Extract the [x, y] coordinate from the center of the cell holding the provided text.  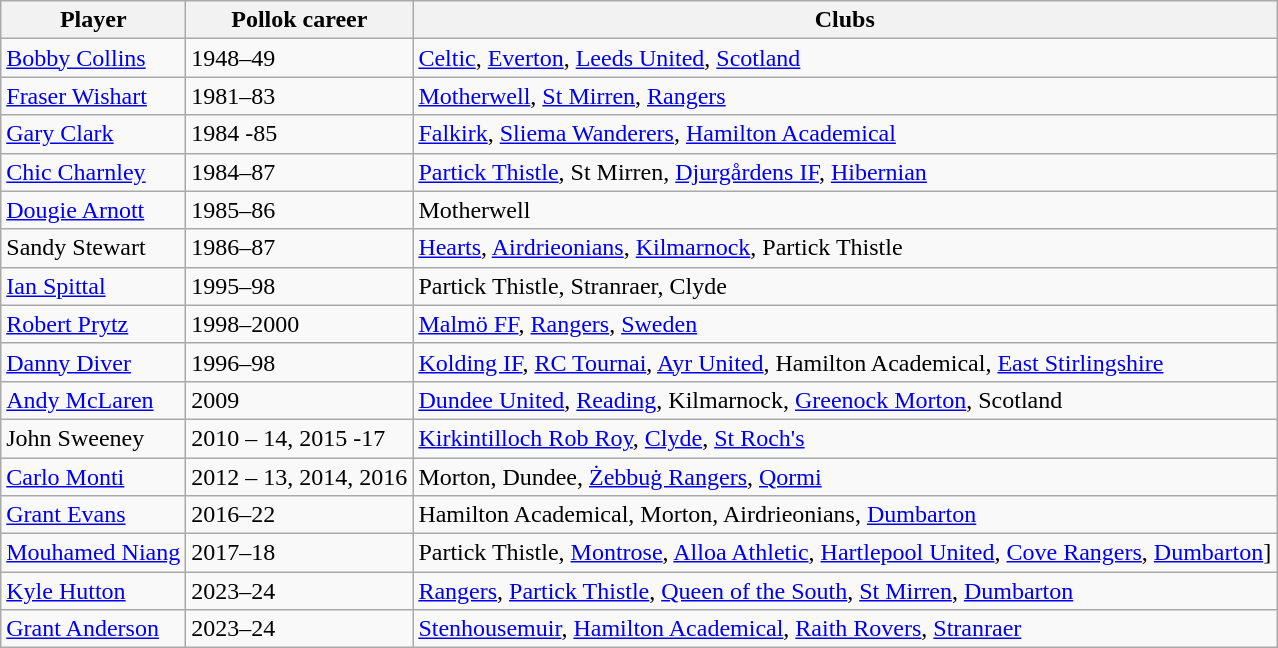
Hamilton Academical, Morton, Airdrieonians, Dumbarton [845, 515]
Kolding IF, RC Tournai, Ayr United, Hamilton Academical, East Stirlingshire [845, 362]
Partick Thistle, Stranraer, Clyde [845, 286]
Partick Thistle, St Mirren, Djurgårdens IF, Hibernian [845, 172]
2010 – 14, 2015 -17 [300, 438]
Dougie Arnott [94, 210]
Grant Anderson [94, 629]
2017–18 [300, 553]
Chic Charnley [94, 172]
2009 [300, 400]
Kyle Hutton [94, 591]
Stenhousemuir, Hamilton Academical, Raith Rovers, Stranraer [845, 629]
John Sweeney [94, 438]
Falkirk, Sliema Wanderers, Hamilton Academical [845, 134]
Clubs [845, 20]
Hearts, Airdrieonians, Kilmarnock, Partick Thistle [845, 248]
1995–98 [300, 286]
Celtic, Everton, Leeds United, Scotland [845, 58]
1981–83 [300, 96]
Motherwell [845, 210]
1984 -85 [300, 134]
Rangers, Partick Thistle, Queen of the South, St Mirren, Dumbarton [845, 591]
Carlo Monti [94, 477]
Sandy Stewart [94, 248]
1998–2000 [300, 324]
Dundee United, Reading, Kilmarnock, Greenock Morton, Scotland [845, 400]
Motherwell, St Mirren, Rangers [845, 96]
1996–98 [300, 362]
Fraser Wishart [94, 96]
Bobby Collins [94, 58]
Mouhamed Niang [94, 553]
1948–49 [300, 58]
2012 – 13, 2014, 2016 [300, 477]
Morton, Dundee, Żebbuġ Rangers, Qormi [845, 477]
1986–87 [300, 248]
Andy McLaren [94, 400]
Partick Thistle, Montrose, Alloa Athletic, Hartlepool United, Cove Rangers, Dumbarton] [845, 553]
1985–86 [300, 210]
Player [94, 20]
Robert Prytz [94, 324]
Malmö FF, Rangers, Sweden [845, 324]
Grant Evans [94, 515]
Kirkintilloch Rob Roy, Clyde, St Roch's [845, 438]
1984–87 [300, 172]
Pollok career [300, 20]
2016–22 [300, 515]
Danny Diver [94, 362]
Gary Clark [94, 134]
Ian Spittal [94, 286]
